Extract the [x, y] coordinate from the center of the cell holding the provided text.  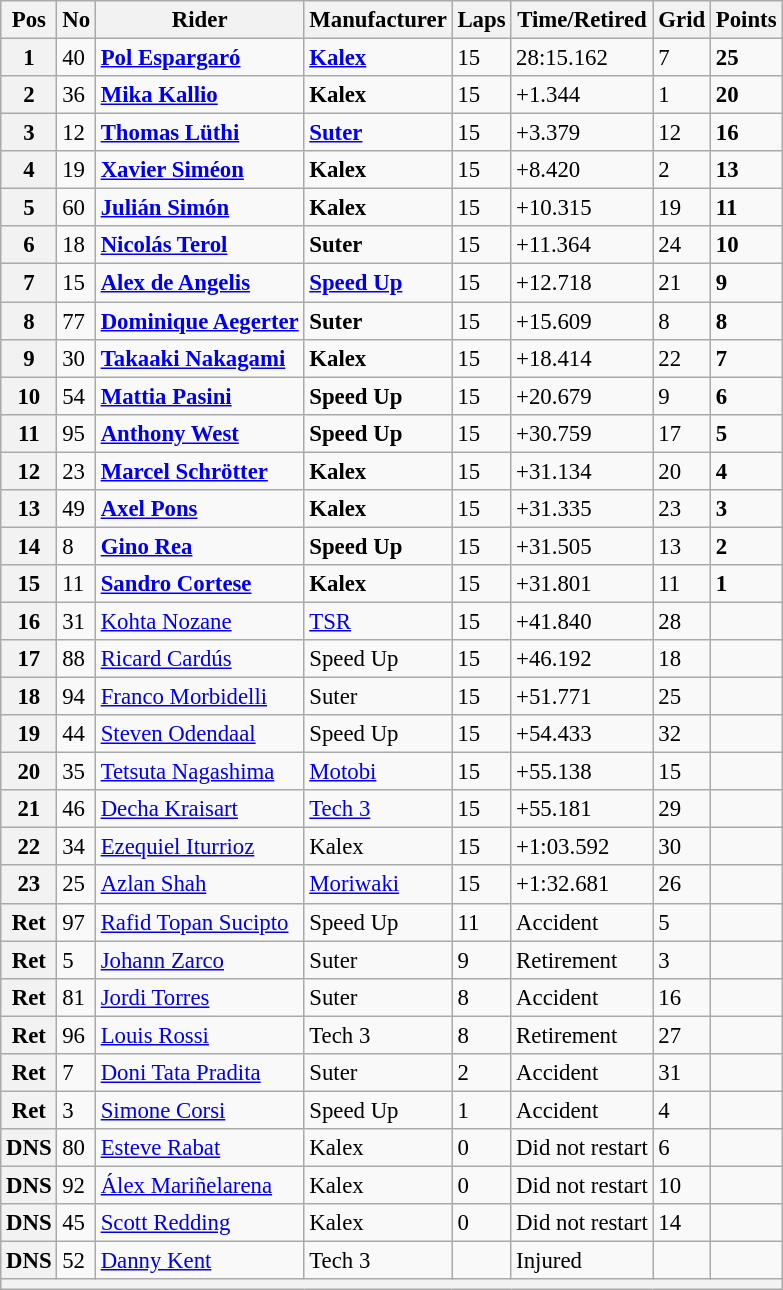
Pol Espargaró [200, 58]
+51.771 [582, 697]
Julián Simón [200, 208]
95 [76, 433]
28 [682, 621]
Points [746, 20]
Decha Kraisart [200, 809]
Mattia Pasini [200, 396]
35 [76, 772]
Ezequiel Iturrioz [200, 847]
Nicolás Terol [200, 245]
Scott Redding [200, 1223]
97 [76, 922]
88 [76, 659]
46 [76, 809]
Rafid Topan Sucipto [200, 922]
27 [682, 1035]
+11.364 [582, 245]
77 [76, 321]
Laps [482, 20]
+31.134 [582, 471]
34 [76, 847]
Mika Kallio [200, 95]
+15.609 [582, 321]
Esteve Rabat [200, 1148]
Dominique Aegerter [200, 321]
Thomas Lüthi [200, 133]
28:15.162 [582, 58]
Injured [582, 1261]
40 [76, 58]
36 [76, 95]
92 [76, 1185]
+10.315 [582, 208]
Manufacturer [378, 20]
+54.433 [582, 734]
Marcel Schrötter [200, 471]
Xavier Siméon [200, 170]
Danny Kent [200, 1261]
81 [76, 997]
Axel Pons [200, 509]
Doni Tata Pradita [200, 1073]
Franco Morbidelli [200, 697]
+41.840 [582, 621]
Anthony West [200, 433]
+3.379 [582, 133]
+30.759 [582, 433]
Rider [200, 20]
Ricard Cardús [200, 659]
Pos [29, 20]
Grid [682, 20]
+1:03.592 [582, 847]
52 [76, 1261]
Tetsuta Nagashima [200, 772]
44 [76, 734]
26 [682, 885]
+8.420 [582, 170]
Azlan Shah [200, 885]
No [76, 20]
Gino Rea [200, 546]
60 [76, 208]
24 [682, 245]
Steven Odendaal [200, 734]
TSR [378, 621]
Simone Corsi [200, 1110]
Moriwaki [378, 885]
Álex Mariñelarena [200, 1185]
+31.335 [582, 509]
Time/Retired [582, 20]
Takaaki Nakagami [200, 358]
+31.801 [582, 584]
80 [76, 1148]
Alex de Angelis [200, 283]
29 [682, 809]
+31.505 [582, 546]
32 [682, 734]
45 [76, 1223]
+18.414 [582, 358]
Sandro Cortese [200, 584]
+46.192 [582, 659]
96 [76, 1035]
+1.344 [582, 95]
Jordi Torres [200, 997]
+55.138 [582, 772]
Johann Zarco [200, 960]
Motobi [378, 772]
Louis Rossi [200, 1035]
54 [76, 396]
+12.718 [582, 283]
49 [76, 509]
Kohta Nozane [200, 621]
+1:32.681 [582, 885]
+20.679 [582, 396]
+55.181 [582, 809]
94 [76, 697]
